Search for the cell housing the specified text and yield its [x, y] center coordinate. 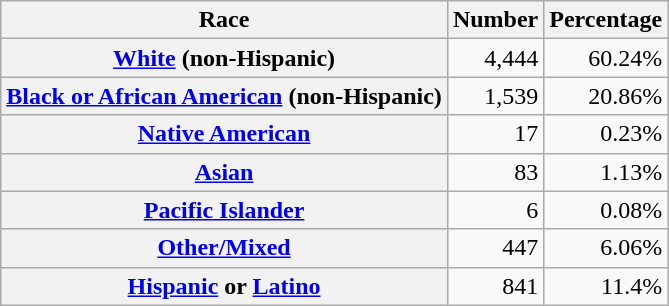
83 [495, 172]
11.4% [606, 286]
0.08% [606, 210]
Asian [224, 172]
447 [495, 248]
20.86% [606, 96]
17 [495, 134]
Race [224, 20]
Pacific Islander [224, 210]
Native American [224, 134]
Percentage [606, 20]
White (non-Hispanic) [224, 58]
6.06% [606, 248]
Other/Mixed [224, 248]
0.23% [606, 134]
841 [495, 286]
Black or African American (non-Hispanic) [224, 96]
4,444 [495, 58]
60.24% [606, 58]
Hispanic or Latino [224, 286]
1.13% [606, 172]
1,539 [495, 96]
Number [495, 20]
6 [495, 210]
